Locate the cell with the specified text and output its [x, y] center coordinate. 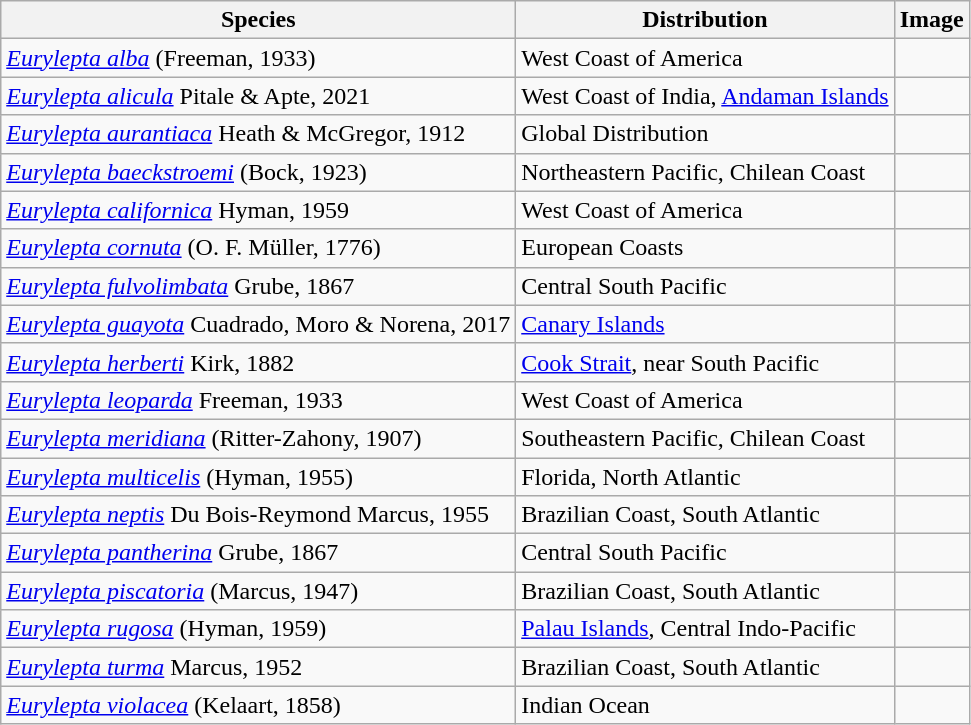
Southeastern Pacific, Chilean Coast [705, 438]
Cook Strait, near South Pacific [705, 362]
Eurylepta turma Marcus, 1952 [258, 667]
Species [258, 20]
Eurylepta californica Hyman, 1959 [258, 210]
Eurylepta fulvolimbata Grube, 1867 [258, 286]
West Coast of India, Andaman Islands [705, 96]
Eurylepta cornuta (O. F. Müller, 1776) [258, 248]
Palau Islands, Central Indo-Pacific [705, 629]
Eurylepta pantherina Grube, 1867 [258, 553]
Eurylepta herberti Kirk, 1882 [258, 362]
Florida, North Atlantic [705, 477]
Eurylepta leoparda Freeman, 1933 [258, 400]
European Coasts [705, 248]
Eurylepta aurantiaca Heath & McGregor, 1912 [258, 134]
Eurylepta alba (Freeman, 1933) [258, 58]
Eurylepta piscatoria (Marcus, 1947) [258, 591]
Eurylepta baeckstroemi (Bock, 1923) [258, 172]
Image [932, 20]
Distribution [705, 20]
Global Distribution [705, 134]
Eurylepta neptis Du Bois-Reymond Marcus, 1955 [258, 515]
Eurylepta multicelis (Hyman, 1955) [258, 477]
Canary Islands [705, 324]
Indian Ocean [705, 705]
Eurylepta guayota Cuadrado, Moro & Norena, 2017 [258, 324]
Northeastern Pacific, Chilean Coast [705, 172]
Eurylepta rugosa (Hyman, 1959) [258, 629]
Eurylepta meridiana (Ritter-Zahony, 1907) [258, 438]
Eurylepta violacea (Kelaart, 1858) [258, 705]
Eurylepta alicula Pitale & Apte, 2021 [258, 96]
